Locate the cell with the specified text and output its (x, y) center coordinate. 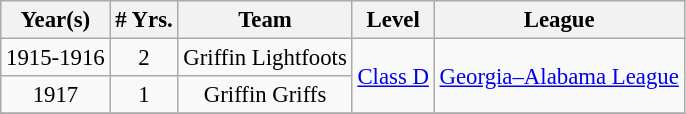
1 (144, 95)
League (559, 20)
2 (144, 58)
# Yrs. (144, 20)
1917 (56, 95)
Level (393, 20)
Griffin Griffs (265, 95)
Year(s) (56, 20)
Team (265, 20)
Georgia–Alabama League (559, 76)
Griffin Lightfoots (265, 58)
1915-1916 (56, 58)
Class D (393, 76)
